Provide the [x, y] coordinate of the cell's center where the given text is located.  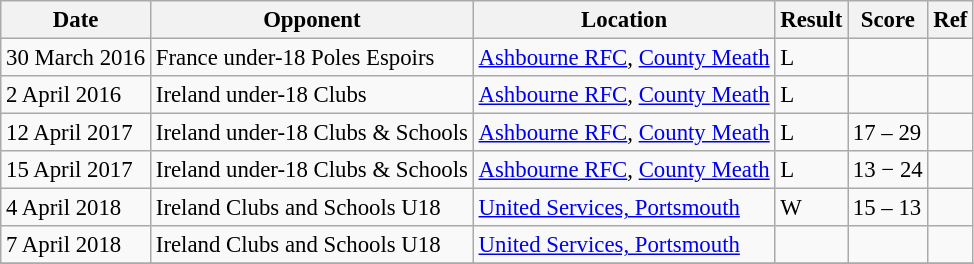
Ireland under-18 Clubs [312, 95]
30 March 2016 [76, 58]
Opponent [312, 20]
2 April 2016 [76, 95]
4 April 2018 [76, 208]
Date [76, 20]
17 – 29 [888, 133]
12 April 2017 [76, 133]
15 – 13 [888, 208]
France under-18 Poles Espoirs [312, 58]
7 April 2018 [76, 245]
Result [812, 20]
Ref [950, 20]
13 − 24 [888, 170]
W [812, 208]
Score [888, 20]
Location [624, 20]
15 April 2017 [76, 170]
